Search for the cell housing the specified text and yield its [x, y] center coordinate. 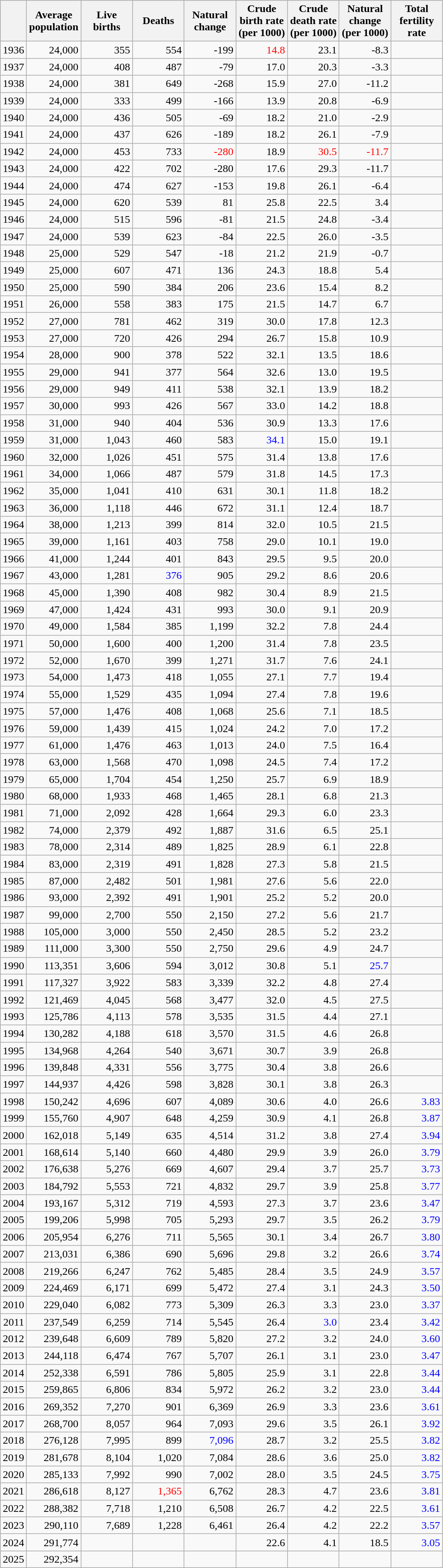
5,998 [107, 1220]
2006 [13, 1237]
25.9 [262, 1373]
1992 [13, 999]
786 [159, 1373]
1,020 [159, 1457]
32.6 [262, 372]
17.8 [313, 321]
4.9 [313, 949]
-84 [210, 237]
1978 [13, 762]
660 [159, 1152]
5,553 [107, 1186]
5,805 [210, 1373]
7.5 [313, 745]
17.0 [262, 67]
1963 [13, 508]
5,707 [210, 1356]
1,465 [210, 796]
28.3 [262, 1491]
13.5 [313, 355]
4,832 [210, 1186]
3.74 [417, 1254]
1,933 [107, 796]
6,259 [107, 1322]
55,000 [54, 694]
81 [210, 202]
27.6 [262, 881]
575 [210, 457]
11.8 [313, 491]
15.0 [313, 440]
6,508 [210, 1508]
125,786 [54, 1016]
1,439 [107, 728]
5.8 [313, 864]
3.37 [417, 1305]
1,424 [107, 610]
30.8 [262, 966]
2019 [13, 1457]
59,000 [54, 728]
-6.4 [365, 185]
4,426 [107, 1085]
1,281 [107, 576]
3,922 [107, 983]
714 [159, 1322]
649 [159, 84]
631 [210, 491]
1997 [13, 1085]
702 [159, 168]
93,000 [54, 898]
1,068 [210, 711]
29.2 [262, 576]
590 [107, 287]
2,150 [210, 915]
17.3 [365, 474]
1995 [13, 1050]
1977 [13, 745]
6.0 [313, 813]
905 [210, 576]
24.2 [262, 728]
111,000 [54, 949]
52,000 [54, 660]
4.7 [313, 1491]
814 [210, 525]
25.1 [365, 830]
Crude birth rate (per 1000) [262, 21]
286,618 [54, 1491]
4,264 [107, 1050]
462 [159, 321]
564 [210, 372]
19.4 [365, 677]
355 [107, 50]
1,584 [107, 626]
3,000 [107, 932]
623 [159, 237]
4,480 [210, 1152]
1969 [13, 610]
18.7 [365, 508]
5,309 [210, 1305]
2014 [13, 1373]
292,354 [54, 1559]
144,937 [54, 1085]
6,474 [107, 1356]
21.2 [262, 254]
1994 [13, 1033]
6,369 [210, 1407]
21.0 [313, 118]
268,700 [54, 1424]
7,093 [210, 1424]
20.8 [313, 101]
1999 [13, 1118]
23.4 [365, 1322]
7.7 [313, 677]
15.8 [313, 338]
2015 [13, 1390]
319 [210, 321]
403 [159, 542]
7,992 [107, 1474]
3,671 [210, 1050]
2017 [13, 1424]
378 [159, 355]
711 [159, 1237]
68,000 [54, 796]
259,865 [54, 1390]
781 [107, 321]
25.5 [365, 1441]
13.0 [313, 372]
14.8 [262, 50]
-11.2 [365, 84]
-7.9 [365, 135]
492 [159, 830]
1957 [13, 406]
554 [159, 50]
39,000 [54, 542]
3.42 [417, 1322]
1,390 [107, 593]
1,568 [107, 762]
2013 [13, 1356]
9.5 [313, 559]
1973 [13, 677]
-153 [210, 185]
1956 [13, 389]
6,247 [107, 1271]
29.9 [262, 1152]
29.5 [262, 559]
1967 [13, 576]
20.3 [313, 67]
834 [159, 1390]
522 [210, 355]
31.7 [262, 660]
113,351 [54, 966]
767 [159, 1356]
4.5 [313, 999]
474 [107, 185]
1944 [13, 185]
31.6 [262, 830]
1961 [13, 474]
529 [107, 254]
3.6 [313, 1457]
5,545 [210, 1322]
437 [107, 135]
24.8 [313, 219]
489 [159, 847]
3,775 [210, 1068]
12.4 [313, 508]
648 [159, 1118]
733 [159, 151]
1,199 [210, 626]
83,000 [54, 864]
2010 [13, 1305]
1,210 [159, 1508]
281,678 [54, 1457]
540 [159, 1050]
5,820 [210, 1339]
5,485 [210, 1271]
964 [159, 1424]
1,228 [159, 1525]
18.6 [365, 355]
900 [107, 355]
6.7 [365, 304]
401 [159, 559]
12.3 [365, 321]
30,000 [54, 406]
23.3 [365, 813]
1,244 [107, 559]
26.9 [262, 1407]
3.75 [417, 1474]
19.1 [365, 440]
460 [159, 440]
4.0 [313, 1101]
568 [159, 999]
9.1 [313, 610]
-3.5 [365, 237]
2,314 [107, 847]
3.50 [417, 1288]
1981 [13, 813]
454 [159, 779]
618 [159, 1033]
-81 [210, 219]
87,000 [54, 881]
Average population [54, 21]
1937 [13, 67]
1,043 [107, 440]
36,000 [54, 508]
1951 [13, 304]
8,057 [107, 1424]
5,149 [107, 1135]
32,000 [54, 457]
762 [159, 1271]
19.0 [365, 542]
25.2 [262, 898]
1945 [13, 202]
2003 [13, 1186]
136 [210, 270]
463 [159, 745]
16.4 [365, 745]
14.7 [313, 304]
556 [159, 1068]
30.6 [262, 1101]
843 [210, 559]
2,700 [107, 915]
5.1 [313, 966]
381 [107, 84]
25.0 [365, 1457]
1987 [13, 915]
Crude death rate (per 1000) [313, 21]
384 [159, 287]
428 [159, 813]
1,118 [107, 508]
19.8 [262, 185]
1949 [13, 270]
2025 [13, 1559]
1964 [13, 525]
4.8 [313, 983]
578 [159, 1016]
3.87 [417, 1118]
290,110 [54, 1525]
1,828 [210, 864]
901 [159, 1407]
38,000 [54, 525]
121,469 [54, 999]
35,000 [54, 491]
6.8 [313, 796]
8.6 [313, 576]
376 [159, 576]
1991 [13, 983]
22.2 [365, 1525]
28,000 [54, 355]
3.83 [417, 1101]
288,382 [54, 1508]
-0.7 [365, 254]
6,171 [107, 1288]
45,000 [54, 593]
28.6 [262, 1457]
538 [210, 389]
21.3 [365, 796]
669 [159, 1169]
229,040 [54, 1305]
536 [210, 423]
276,128 [54, 1441]
1,600 [107, 643]
1,271 [210, 660]
-3.3 [365, 67]
139,848 [54, 1068]
2008 [13, 1271]
5.4 [365, 270]
1971 [13, 643]
31.1 [262, 508]
34.1 [262, 440]
7,002 [210, 1474]
2011 [13, 1322]
501 [159, 881]
1,981 [210, 881]
505 [159, 118]
184,792 [54, 1186]
1,098 [210, 762]
-8.3 [365, 50]
1,055 [210, 677]
7.1 [313, 711]
471 [159, 270]
Natural change (per 1000) [365, 21]
269,352 [54, 1407]
3,339 [210, 983]
720 [107, 338]
-6.9 [365, 101]
7,689 [107, 1525]
3.60 [417, 1339]
205,954 [54, 1237]
4,113 [107, 1016]
21.9 [313, 254]
10.9 [365, 338]
61,000 [54, 745]
2012 [13, 1339]
19.5 [365, 372]
596 [159, 219]
3,477 [210, 999]
4,607 [210, 1169]
8.9 [313, 593]
1985 [13, 881]
5,472 [210, 1288]
7,995 [107, 1441]
5,972 [210, 1390]
982 [210, 593]
78,000 [54, 847]
2004 [13, 1203]
1982 [13, 830]
176,638 [54, 1169]
23.5 [365, 643]
1942 [13, 151]
5,140 [107, 1152]
4.6 [313, 1033]
773 [159, 1305]
150,242 [54, 1101]
134,968 [54, 1050]
4,259 [210, 1118]
627 [159, 185]
237,549 [54, 1322]
3.77 [417, 1186]
1975 [13, 711]
5,696 [210, 1254]
1,825 [210, 847]
567 [210, 406]
1972 [13, 660]
1,365 [159, 1491]
594 [159, 966]
15.4 [313, 287]
1,213 [107, 525]
7.4 [313, 762]
721 [159, 1186]
3,535 [210, 1016]
-69 [210, 118]
1,024 [210, 728]
28.4 [262, 1271]
1940 [13, 118]
1955 [13, 372]
7.6 [313, 660]
4,514 [210, 1135]
620 [107, 202]
1,473 [107, 677]
410 [159, 491]
29.4 [262, 1169]
4,907 [107, 1118]
27.5 [365, 999]
3.0 [313, 1322]
2016 [13, 1407]
1966 [13, 559]
1958 [13, 423]
24.7 [365, 949]
-18 [210, 254]
2,319 [107, 864]
28.5 [262, 932]
-199 [210, 50]
3.05 [417, 1542]
24.4 [365, 626]
252,338 [54, 1373]
41,000 [54, 559]
451 [159, 457]
155,760 [54, 1118]
57,000 [54, 711]
1,250 [210, 779]
3.81 [417, 1491]
7,718 [107, 1508]
193,167 [54, 1203]
30.5 [313, 151]
1,066 [107, 474]
31.8 [262, 474]
1962 [13, 491]
71,000 [54, 813]
3.92 [417, 1424]
2024 [13, 1542]
672 [210, 508]
3,012 [210, 966]
705 [159, 1220]
29.0 [262, 542]
499 [159, 101]
1998 [13, 1101]
2,379 [107, 830]
224,469 [54, 1288]
400 [159, 643]
6.9 [313, 779]
3,300 [107, 949]
415 [159, 728]
2,750 [210, 949]
162,018 [54, 1135]
6,276 [107, 1237]
294 [210, 338]
1,013 [210, 745]
5,312 [107, 1203]
1954 [13, 355]
1,041 [107, 491]
-79 [210, 67]
411 [159, 389]
50,000 [54, 643]
598 [159, 1085]
8,104 [107, 1457]
789 [159, 1339]
377 [159, 372]
1959 [13, 440]
436 [107, 118]
2002 [13, 1169]
Natural change [210, 21]
435 [159, 694]
6,609 [107, 1339]
26,000 [54, 304]
219,266 [54, 1271]
2022 [13, 1508]
4.4 [313, 1016]
1,704 [107, 779]
558 [107, 304]
31.2 [262, 1135]
23.1 [313, 50]
4,331 [107, 1068]
1974 [13, 694]
2023 [13, 1525]
43,000 [54, 576]
22.0 [365, 881]
23.2 [365, 932]
1,664 [210, 813]
-2.9 [365, 118]
404 [159, 423]
2007 [13, 1254]
422 [107, 168]
27.0 [313, 84]
21.7 [365, 915]
4,045 [107, 999]
4,696 [107, 1101]
-189 [210, 135]
65,000 [54, 779]
1,200 [210, 643]
990 [159, 1474]
1970 [13, 626]
2005 [13, 1220]
1976 [13, 728]
1,887 [210, 830]
7,084 [210, 1457]
30.7 [262, 1050]
49,000 [54, 626]
24.1 [365, 660]
1993 [13, 1016]
-166 [210, 101]
1936 [13, 50]
130,282 [54, 1033]
515 [107, 219]
168,614 [54, 1152]
239,648 [54, 1339]
5,565 [210, 1237]
6,386 [107, 1254]
1943 [13, 168]
418 [159, 677]
10.5 [313, 525]
33.0 [262, 406]
1960 [13, 457]
7.0 [313, 728]
1965 [13, 542]
28.0 [262, 1474]
2009 [13, 1288]
579 [210, 474]
14.5 [313, 474]
7,096 [210, 1441]
719 [159, 1203]
385 [159, 626]
468 [159, 796]
244,118 [54, 1356]
Total fertility rate [417, 21]
2,092 [107, 813]
213,031 [54, 1254]
1979 [13, 779]
1938 [13, 84]
4,089 [210, 1101]
8,127 [107, 1491]
206 [210, 287]
3,828 [210, 1085]
1983 [13, 847]
547 [159, 254]
47,000 [54, 610]
6,082 [107, 1305]
28.7 [262, 1441]
2,482 [107, 881]
3.80 [417, 1237]
1989 [13, 949]
1939 [13, 101]
941 [107, 372]
34,000 [54, 474]
1953 [13, 338]
-268 [210, 84]
1968 [13, 593]
285,133 [54, 1474]
6,806 [107, 1390]
1941 [13, 135]
63,000 [54, 762]
5,293 [210, 1220]
2001 [13, 1152]
291,774 [54, 1542]
117,327 [54, 983]
20.9 [365, 610]
10.1 [313, 542]
105,000 [54, 932]
1984 [13, 864]
14.2 [313, 406]
3.94 [417, 1135]
1950 [13, 287]
99,000 [54, 915]
940 [107, 423]
2021 [13, 1491]
1,901 [210, 898]
1,529 [107, 694]
199,206 [54, 1220]
470 [159, 762]
175 [210, 304]
1980 [13, 796]
6.1 [313, 847]
28.1 [262, 796]
54,000 [54, 677]
626 [159, 135]
24.9 [365, 1271]
2,450 [210, 932]
1952 [13, 321]
6,591 [107, 1373]
74,000 [54, 830]
13.3 [313, 423]
28.9 [262, 847]
13.8 [313, 457]
899 [159, 1441]
5,276 [107, 1169]
1990 [13, 966]
Deaths [159, 21]
949 [107, 389]
1996 [13, 1068]
2018 [13, 1441]
333 [107, 101]
3,606 [107, 966]
1946 [13, 219]
29.8 [262, 1254]
1986 [13, 898]
2,392 [107, 898]
3,570 [210, 1033]
-3.4 [365, 219]
25.6 [262, 711]
1948 [13, 254]
22.6 [262, 1542]
383 [159, 304]
15.9 [262, 84]
3.73 [417, 1169]
Live births [107, 21]
1,026 [107, 457]
446 [159, 508]
699 [159, 1288]
1947 [13, 237]
4,188 [107, 1033]
4,593 [210, 1203]
19.6 [365, 694]
8.2 [365, 287]
6.5 [313, 830]
431 [159, 610]
6,461 [210, 1525]
453 [107, 151]
6,762 [210, 1491]
1,094 [210, 694]
690 [159, 1254]
20.6 [365, 576]
2000 [13, 1135]
1,161 [107, 542]
2020 [13, 1474]
1,670 [107, 660]
1988 [13, 932]
635 [159, 1135]
758 [210, 542]
7,270 [107, 1407]
